Extract the (X, Y) coordinate from the center of the cell holding the provided text.  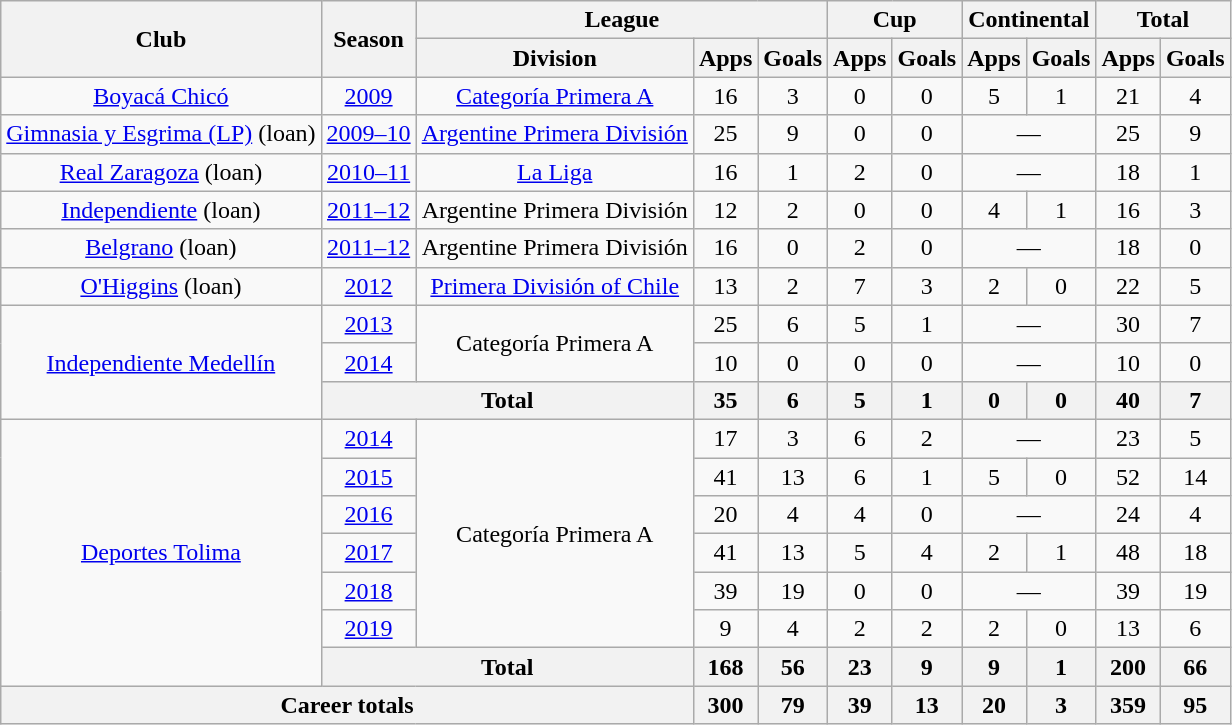
Deportes Tolima (161, 552)
95 (1195, 705)
30 (1128, 324)
2018 (368, 591)
35 (725, 400)
359 (1128, 705)
Independiente Medellín (161, 362)
21 (1128, 96)
Gimnasia y Esgrima (LP) (loan) (161, 134)
2009–10 (368, 134)
Club (161, 39)
48 (1128, 553)
2016 (368, 515)
Continental (1029, 20)
79 (793, 705)
24 (1128, 515)
40 (1128, 400)
200 (1128, 667)
Division (554, 58)
Independiente (loan) (161, 210)
2017 (368, 553)
Cup (895, 20)
La Liga (554, 172)
Career totals (348, 705)
22 (1128, 286)
O'Higgins (loan) (161, 286)
2015 (368, 477)
Primera División of Chile (554, 286)
2010–11 (368, 172)
14 (1195, 477)
2013 (368, 324)
League (622, 20)
Boyacá Chicó (161, 96)
Real Zaragoza (loan) (161, 172)
2009 (368, 96)
300 (725, 705)
52 (1128, 477)
17 (725, 438)
2012 (368, 286)
168 (725, 667)
12 (725, 210)
66 (1195, 667)
2019 (368, 629)
56 (793, 667)
Season (368, 39)
Belgrano (loan) (161, 248)
